Extract the [X, Y] coordinate from the center of the cell holding the provided text.  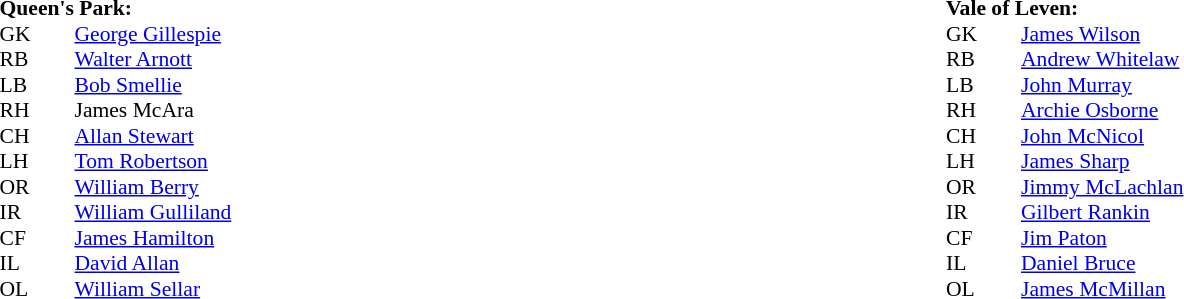
John Murray [1102, 85]
Andrew Whitelaw [1102, 59]
Walter Arnott [152, 59]
William Berry [152, 187]
William Gulliland [152, 213]
Gilbert Rankin [1102, 213]
George Gillespie [152, 34]
James Wilson [1102, 34]
Allan Stewart [152, 136]
Bob Smellie [152, 85]
James Sharp [1102, 161]
James McAra [152, 111]
John McNicol [1102, 136]
Jimmy McLachlan [1102, 187]
Tom Robertson [152, 161]
James Hamilton [152, 238]
David Allan [152, 263]
Daniel Bruce [1102, 263]
Jim Paton [1102, 238]
Archie Osborne [1102, 111]
